Search for the cell housing the specified text and yield its (X, Y) center coordinate. 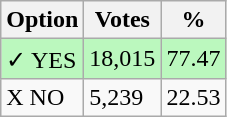
77.47 (194, 59)
18,015 (122, 59)
% (194, 20)
5,239 (122, 97)
X NO (42, 97)
Option (42, 20)
22.53 (194, 97)
Votes (122, 20)
✓ YES (42, 59)
